Extract the (x, y) coordinate from the center of the cell holding the provided text.  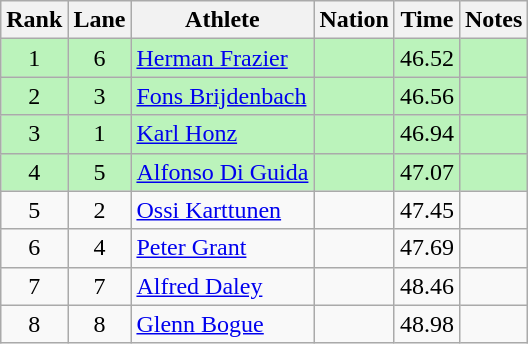
Time (426, 20)
Alfonso Di Guida (222, 172)
Athlete (222, 20)
Rank (34, 20)
Karl Honz (222, 134)
Alfred Daley (222, 286)
Lane (100, 20)
46.52 (426, 58)
Notes (493, 20)
Nation (354, 20)
48.46 (426, 286)
Peter Grant (222, 248)
Glenn Bogue (222, 324)
48.98 (426, 324)
47.45 (426, 210)
47.69 (426, 248)
Ossi Karttunen (222, 210)
Fons Brijdenbach (222, 96)
46.56 (426, 96)
47.07 (426, 172)
Herman Frazier (222, 58)
46.94 (426, 134)
